From the cell containing the given text, extract its center point as (X, Y) coordinate. 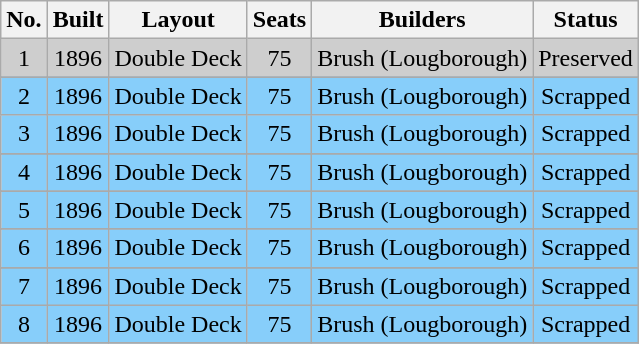
1 (24, 58)
2 (24, 96)
4 (24, 172)
Seats (279, 20)
6 (24, 248)
8 (24, 324)
Layout (178, 20)
3 (24, 134)
Builders (422, 20)
5 (24, 210)
7 (24, 286)
Preserved (586, 58)
Built (78, 20)
Status (586, 20)
No. (24, 20)
